Capture the cell that displays the provided text and extract its [x, y] central coordinate. 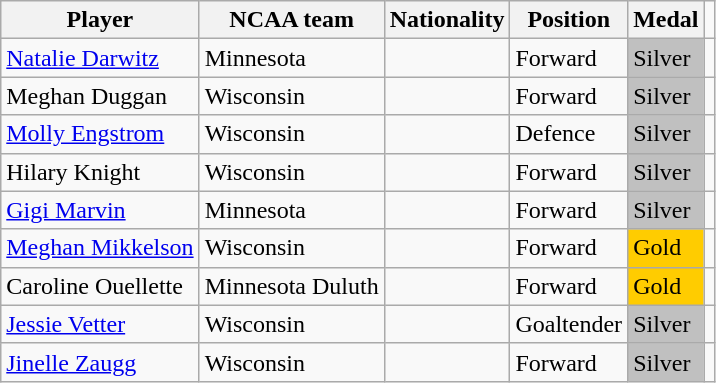
Jessie Vetter [100, 324]
Player [100, 20]
Medal [666, 20]
Position [569, 20]
Gigi Marvin [100, 210]
Defence [569, 134]
Meghan Mikkelson [100, 248]
Meghan Duggan [100, 96]
Goaltender [569, 324]
Molly Engstrom [100, 134]
Hilary Knight [100, 172]
Nationality [447, 20]
Natalie Darwitz [100, 58]
NCAA team [292, 20]
Caroline Ouellette [100, 286]
Minnesota Duluth [292, 286]
Jinelle Zaugg [100, 362]
